From the cell containing the given text, extract its center point as (X, Y) coordinate. 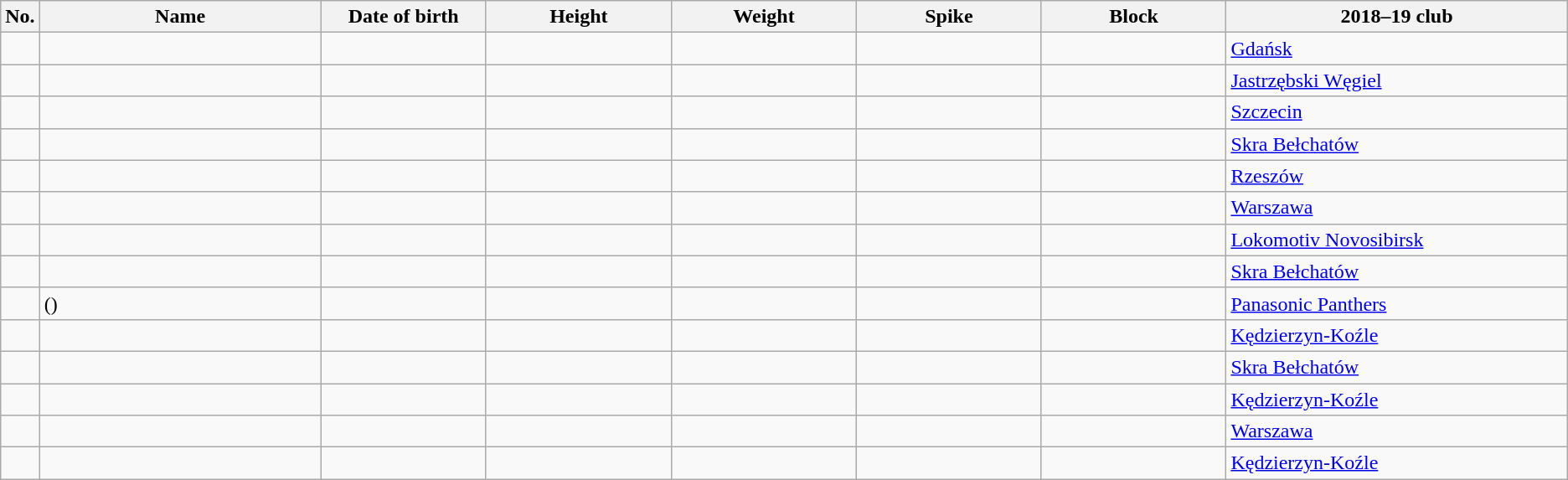
Block (1134, 17)
2018–19 club (1397, 17)
Spike (950, 17)
() (180, 303)
Gdańsk (1397, 49)
Jastrzębski Węgiel (1397, 80)
Panasonic Panthers (1397, 303)
Date of birth (404, 17)
No. (20, 17)
Name (180, 17)
Rzeszów (1397, 176)
Lokomotiv Novosibirsk (1397, 240)
Height (578, 17)
Weight (764, 17)
Szczecin (1397, 112)
